Search for the cell housing the specified text and yield its [X, Y] center coordinate. 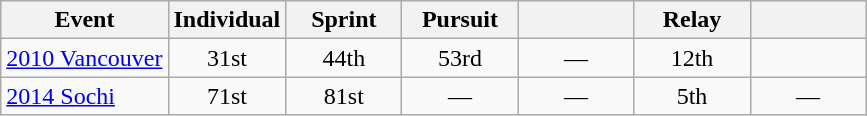
2014 Sochi [84, 96]
Pursuit [460, 20]
53rd [460, 58]
12th [692, 58]
31st [227, 58]
2010 Vancouver [84, 58]
Sprint [344, 20]
81st [344, 96]
Individual [227, 20]
71st [227, 96]
Event [84, 20]
44th [344, 58]
Relay [692, 20]
5th [692, 96]
